Search for the cell housing the specified text and yield its [x, y] center coordinate. 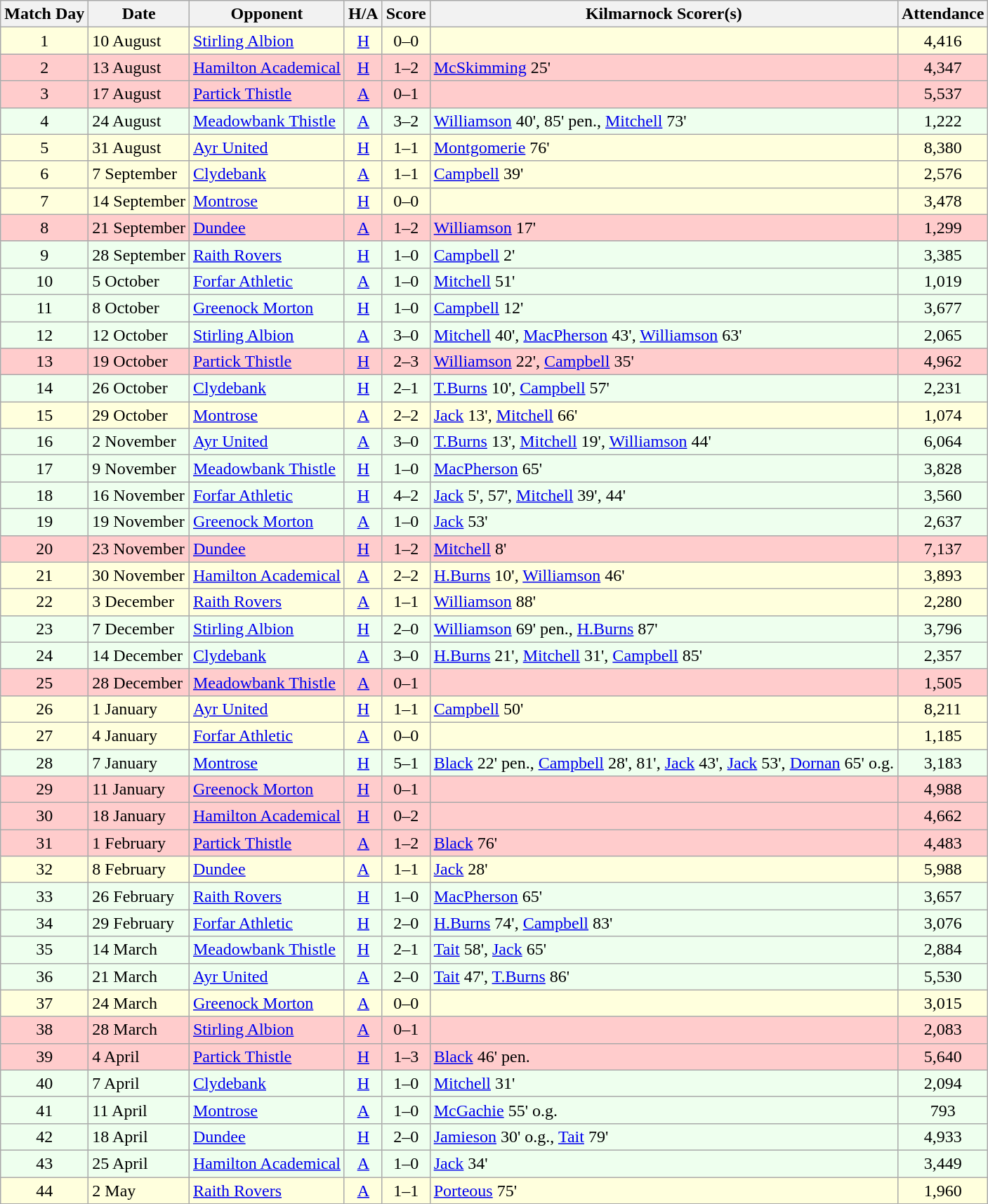
29 October [139, 415]
2 [45, 67]
3,385 [942, 254]
16 November [139, 495]
Mitchell 51' [664, 281]
3,449 [942, 1163]
2,280 [942, 602]
Jack 34' [664, 1163]
8 February [139, 870]
Date [139, 14]
4–2 [406, 495]
Score [406, 14]
3,828 [942, 469]
1 [45, 41]
3,560 [942, 495]
7 September [139, 174]
2,094 [942, 1083]
40 [45, 1083]
2,231 [942, 388]
14 December [139, 655]
T.Burns 10', Campbell 57' [664, 388]
6 [45, 174]
26 February [139, 896]
Williamson 17' [664, 228]
26 October [139, 388]
3,657 [942, 896]
29 [45, 790]
25 April [139, 1163]
29 February [139, 923]
H.Burns 74', Campbell 83' [664, 923]
7,137 [942, 549]
Mitchell 31' [664, 1083]
24 August [139, 121]
9 [45, 254]
4,483 [942, 843]
Williamson 69' pen., H.Burns 87' [664, 629]
10 [45, 281]
Williamson 22', Campbell 35' [664, 362]
1,185 [942, 735]
18 April [139, 1137]
Campbell 12' [664, 308]
28 December [139, 682]
2,637 [942, 522]
3,893 [942, 575]
5 [45, 148]
13 [45, 362]
1 February [139, 843]
4 January [139, 735]
33 [45, 896]
8,211 [942, 709]
3 [45, 94]
31 [45, 843]
3,076 [942, 923]
3,183 [942, 762]
31 August [139, 148]
2 May [139, 1191]
43 [45, 1163]
2,884 [942, 950]
28 March [139, 1030]
T.Burns 13', Mitchell 19', Williamson 44' [664, 442]
3,015 [942, 1003]
Jamieson 30' o.g., Tait 79' [664, 1137]
Black 76' [664, 843]
5,640 [942, 1056]
9 November [139, 469]
Kilmarnock Scorer(s) [664, 14]
793 [942, 1110]
19 October [139, 362]
42 [45, 1137]
24 [45, 655]
Campbell 2' [664, 254]
Jack 5', 57', Mitchell 39', 44' [664, 495]
Opponent [267, 14]
Mitchell 40', MacPherson 43', Williamson 63' [664, 335]
14 September [139, 201]
1,505 [942, 682]
2,083 [942, 1030]
1,074 [942, 415]
8 [45, 228]
4,347 [942, 67]
Montgomerie 76' [664, 148]
10 August [139, 41]
17 [45, 469]
2,576 [942, 174]
Jack 13', Mitchell 66' [664, 415]
3 December [139, 602]
1,019 [942, 281]
5,530 [942, 976]
19 November [139, 522]
4,962 [942, 362]
17 August [139, 94]
4,933 [942, 1137]
39 [45, 1056]
18 January [139, 816]
Tait 47', T.Burns 86' [664, 976]
McSkimming 25' [664, 67]
37 [45, 1003]
16 [45, 442]
18 [45, 495]
23 November [139, 549]
Black 46' pen. [664, 1056]
5,537 [942, 94]
22 [45, 602]
36 [45, 976]
12 October [139, 335]
H.Burns 21', Mitchell 31', Campbell 85' [664, 655]
26 [45, 709]
1,222 [942, 121]
Black 22' pen., Campbell 28', 81', Jack 43', Jack 53', Dornan 65' o.g. [664, 762]
34 [45, 923]
4,662 [942, 816]
5,988 [942, 870]
13 August [139, 67]
Match Day [45, 14]
4 [45, 121]
21 September [139, 228]
3,677 [942, 308]
2,065 [942, 335]
H.Burns 10', Williamson 46' [664, 575]
38 [45, 1030]
41 [45, 1110]
35 [45, 950]
3,478 [942, 201]
11 January [139, 790]
Campbell 39' [664, 174]
14 [45, 388]
Porteous 75' [664, 1191]
7 April [139, 1083]
2–3 [406, 362]
14 March [139, 950]
32 [45, 870]
19 [45, 522]
2 November [139, 442]
30 [45, 816]
8 October [139, 308]
1,960 [942, 1191]
1,299 [942, 228]
1–3 [406, 1056]
11 April [139, 1110]
7 [45, 201]
H/A [363, 14]
11 [45, 308]
Campbell 50' [664, 709]
27 [45, 735]
4 April [139, 1056]
12 [45, 335]
20 [45, 549]
23 [45, 629]
Jack 28' [664, 870]
7 December [139, 629]
24 March [139, 1003]
5–1 [406, 762]
4,416 [942, 41]
28 September [139, 254]
Attendance [942, 14]
Jack 53' [664, 522]
2,357 [942, 655]
Tait 58', Jack 65' [664, 950]
25 [45, 682]
0–2 [406, 816]
4,988 [942, 790]
28 [45, 762]
7 January [139, 762]
Mitchell 8' [664, 549]
6,064 [942, 442]
21 [45, 575]
McGachie 55' o.g. [664, 1110]
Williamson 88' [664, 602]
44 [45, 1191]
3,796 [942, 629]
5 October [139, 281]
1 January [139, 709]
Williamson 40', 85' pen., Mitchell 73' [664, 121]
21 March [139, 976]
8,380 [942, 148]
15 [45, 415]
30 November [139, 575]
3–2 [406, 121]
